Find where the given text appears and provide that cell's center as (x, y) coordinate. 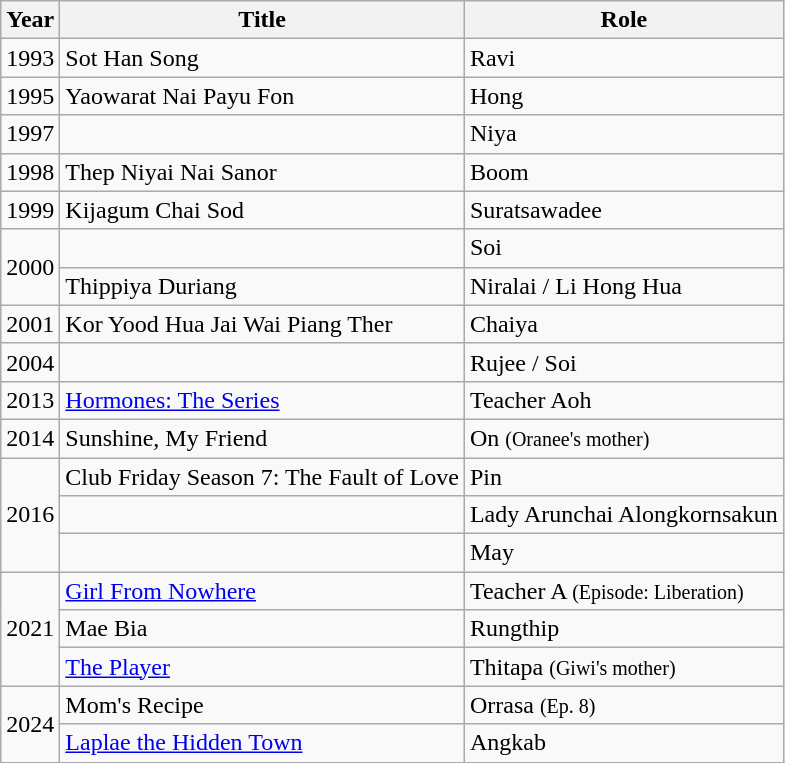
Mom's Recipe (262, 705)
2016 (30, 515)
Thippiya Duriang (262, 286)
Rungthip (624, 629)
2001 (30, 324)
Sunshine, My Friend (262, 438)
2004 (30, 362)
Kor Yood Hua Jai Wai Piang Ther (262, 324)
Pin (624, 477)
On (Oranee's mother) (624, 438)
Girl From Nowhere (262, 591)
2013 (30, 400)
1997 (30, 134)
Laplae the Hidden Town (262, 743)
Chaiya (624, 324)
Teacher A (Episode: Liberation) (624, 591)
1998 (30, 172)
Teacher Aoh (624, 400)
Niralai / Li Hong Hua (624, 286)
2014 (30, 438)
Boom (624, 172)
Soi (624, 248)
Title (262, 20)
May (624, 553)
Ravi (624, 58)
Lady Arunchai Alongkornsakun (624, 515)
Mae Bia (262, 629)
Yaowarat Nai Payu Fon (262, 96)
Club Friday Season 7: The Fault of Love (262, 477)
Niya (624, 134)
1995 (30, 96)
1993 (30, 58)
Suratsawadee (624, 210)
2000 (30, 267)
Orrasa (Ep. 8) (624, 705)
Hong (624, 96)
Sot Han Song (262, 58)
1999 (30, 210)
Rujee / Soi (624, 362)
Year (30, 20)
Role (624, 20)
The Player (262, 667)
Angkab (624, 743)
Hormones: The Series (262, 400)
2021 (30, 629)
Thitapa (Giwi's mother) (624, 667)
Thep Niyai Nai Sanor (262, 172)
2024 (30, 724)
Kijagum Chai Sod (262, 210)
